Output the (x, y) coordinate of the center of the cell containing the given text.  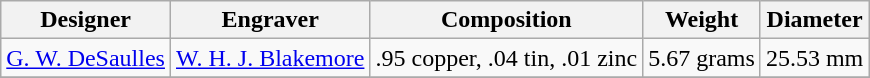
.95 copper, .04 tin, .01 zinc (506, 58)
Designer (86, 20)
Diameter (814, 20)
25.53 mm (814, 58)
5.67 grams (702, 58)
G. W. DeSaulles (86, 58)
W. H. J. Blakemore (270, 58)
Composition (506, 20)
Engraver (270, 20)
Weight (702, 20)
